Extract the [x, y] coordinate from the center of the cell holding the provided text.  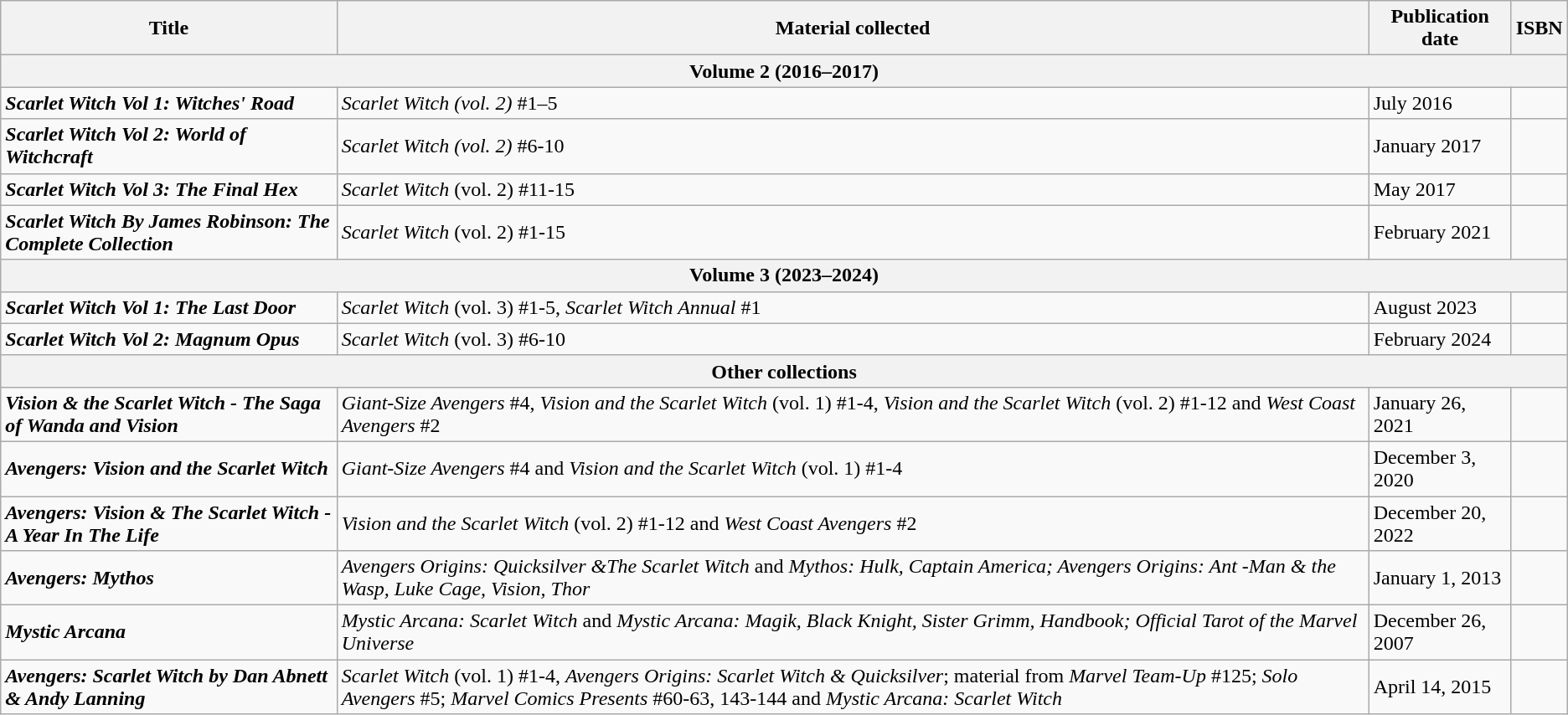
May 2017 [1440, 189]
Avengers: Vision & The Scarlet Witch - A Year In The Life [169, 522]
Scarlet Witch By James Robinson: The Complete Collection [169, 233]
Scarlet Witch Vol 2: World of Witchcraft [169, 146]
Scarlet Witch (vol. 2) #1–5 [853, 103]
Vision and the Scarlet Witch (vol. 2) #1-12 and West Coast Avengers #2 [853, 522]
Avengers: Mythos [169, 578]
Avengers: Scarlet Witch by Dan Abnett & Andy Lanning [169, 687]
Volume 2 (2016–2017) [784, 71]
April 14, 2015 [1440, 687]
Title [169, 28]
Scarlet Witch Vol 1: Witches' Road [169, 103]
Giant-Size Avengers #4, Vision and the Scarlet Witch (vol. 1) #1-4, Vision and the Scarlet Witch (vol. 2) #1-12 and West Coast Avengers #2 [853, 414]
Scarlet Witch (vol. 2) #6-10 [853, 146]
Avengers Origins: Quicksilver &The Scarlet Witch and Mythos: Hulk, Captain America; Avengers Origins: Ant -Man & the Wasp, Luke Cage, Vision, Thor [853, 578]
December 3, 2020 [1440, 469]
Scarlet Witch Vol 1: The Last Door [169, 307]
ISBN [1540, 28]
Scarlet Witch (vol. 2) #11-15 [853, 189]
August 2023 [1440, 307]
January 1, 2013 [1440, 578]
Scarlet Witch (vol. 3) #6-10 [853, 339]
Publication date [1440, 28]
Giant-Size Avengers #4 and Vision and the Scarlet Witch (vol. 1) #1-4 [853, 469]
December 26, 2007 [1440, 633]
Other collections [784, 371]
July 2016 [1440, 103]
Vision & the Scarlet Witch - The Saga of Wanda and Vision [169, 414]
Scarlet Witch Vol 3: The Final Hex [169, 189]
Volume 3 (2023–2024) [784, 275]
January 2017 [1440, 146]
Scarlet Witch (vol. 2) #1-15 [853, 233]
January 26, 2021 [1440, 414]
Material collected [853, 28]
February 2024 [1440, 339]
Scarlet Witch (vol. 3) #1-5, Scarlet Witch Annual #1 [853, 307]
February 2021 [1440, 233]
Mystic Arcana: Scarlet Witch and Mystic Arcana: Magik, Black Knight, Sister Grimm, Handbook; Official Tarot of the Marvel Universe [853, 633]
Mystic Arcana [169, 633]
Avengers: Vision and the Scarlet Witch [169, 469]
Scarlet Witch Vol 2: Magnum Opus [169, 339]
December 20, 2022 [1440, 522]
